Search for the cell housing the specified text and yield its [X, Y] center coordinate. 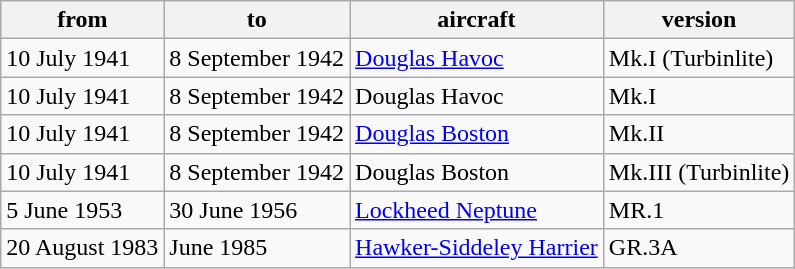
to [257, 20]
Mk.II [699, 134]
Mk.III (Turbinlite) [699, 172]
Lockheed Neptune [477, 210]
from [82, 20]
MR.1 [699, 210]
Mk.I (Turbinlite) [699, 58]
Mk.I [699, 96]
30 June 1956 [257, 210]
aircraft [477, 20]
GR.3A [699, 248]
20 August 1983 [82, 248]
5 June 1953 [82, 210]
June 1985 [257, 248]
version [699, 20]
Hawker-Siddeley Harrier [477, 248]
